Pinpoint the cell where the given text exists, returning its [x, y] midpoint coordinate. 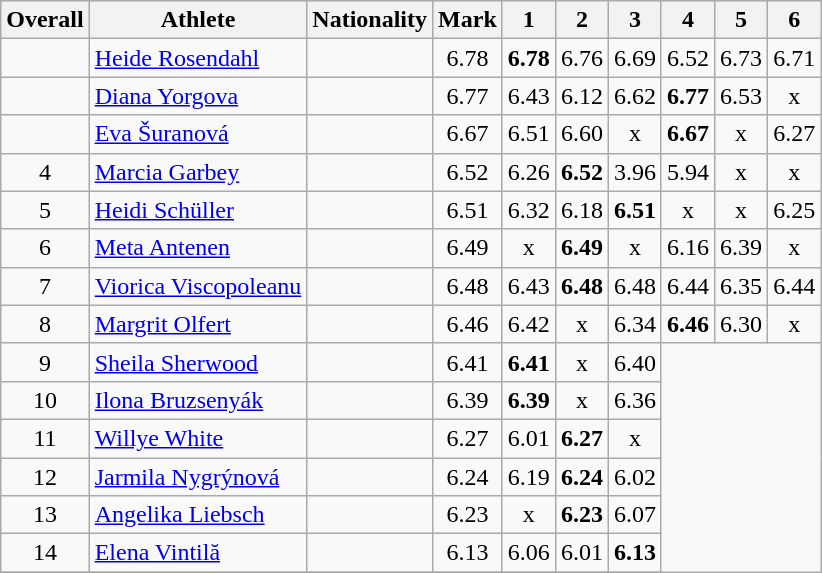
Willye White [198, 438]
13 [45, 515]
Viorica Viscopoleanu [198, 286]
Meta Antenen [198, 248]
Marcia Garbey [198, 172]
Sheila Sherwood [198, 362]
Margrit Olfert [198, 324]
11 [45, 438]
6.76 [582, 58]
6.07 [634, 515]
6.34 [634, 324]
Diana Yorgova [198, 96]
7 [45, 286]
Nationality [370, 20]
6.73 [742, 58]
Mark [468, 20]
3 [634, 20]
6.53 [742, 96]
6.25 [794, 210]
6.42 [528, 324]
3.96 [634, 172]
Jarmila Nygrýnová [198, 477]
6.19 [528, 477]
6.02 [634, 477]
Elena Vintilă [198, 553]
6.60 [582, 134]
5.94 [688, 172]
14 [45, 553]
6.32 [528, 210]
1 [528, 20]
6.36 [634, 400]
6.26 [528, 172]
Eva Šuranová [198, 134]
Athlete [198, 20]
6.69 [634, 58]
6.12 [582, 96]
6.40 [634, 362]
6.18 [582, 210]
Heidi Schüller [198, 210]
8 [45, 324]
6.71 [794, 58]
6.16 [688, 248]
6.06 [528, 553]
Angelika Liebsch [198, 515]
10 [45, 400]
Ilona Bruzsenyák [198, 400]
6.62 [634, 96]
2 [582, 20]
9 [45, 362]
12 [45, 477]
Heide Rosendahl [198, 58]
Overall [45, 20]
6.30 [742, 324]
6.35 [742, 286]
